Locate the cell with the specified text and output its [X, Y] center coordinate. 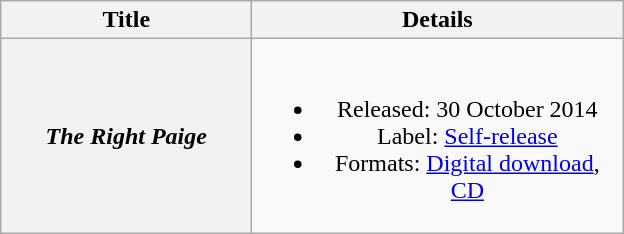
Title [126, 20]
Released: 30 October 2014Label: Self-releaseFormats: Digital download, CD [438, 136]
Details [438, 20]
The Right Paige [126, 136]
